Find where the given text appears and provide that cell's center as (x, y) coordinate. 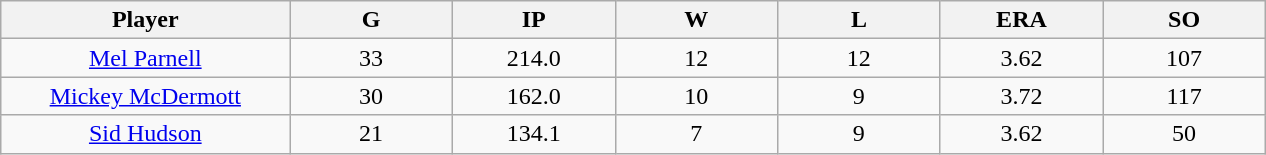
W (696, 20)
7 (696, 134)
117 (1184, 96)
50 (1184, 134)
10 (696, 96)
L (860, 20)
Mel Parnell (146, 58)
Player (146, 20)
30 (372, 96)
IP (534, 20)
162.0 (534, 96)
G (372, 20)
ERA (1022, 20)
134.1 (534, 134)
214.0 (534, 58)
Mickey McDermott (146, 96)
107 (1184, 58)
Sid Hudson (146, 134)
21 (372, 134)
33 (372, 58)
3.72 (1022, 96)
SO (1184, 20)
